Capture the cell that displays the provided text and extract its (x, y) central coordinate. 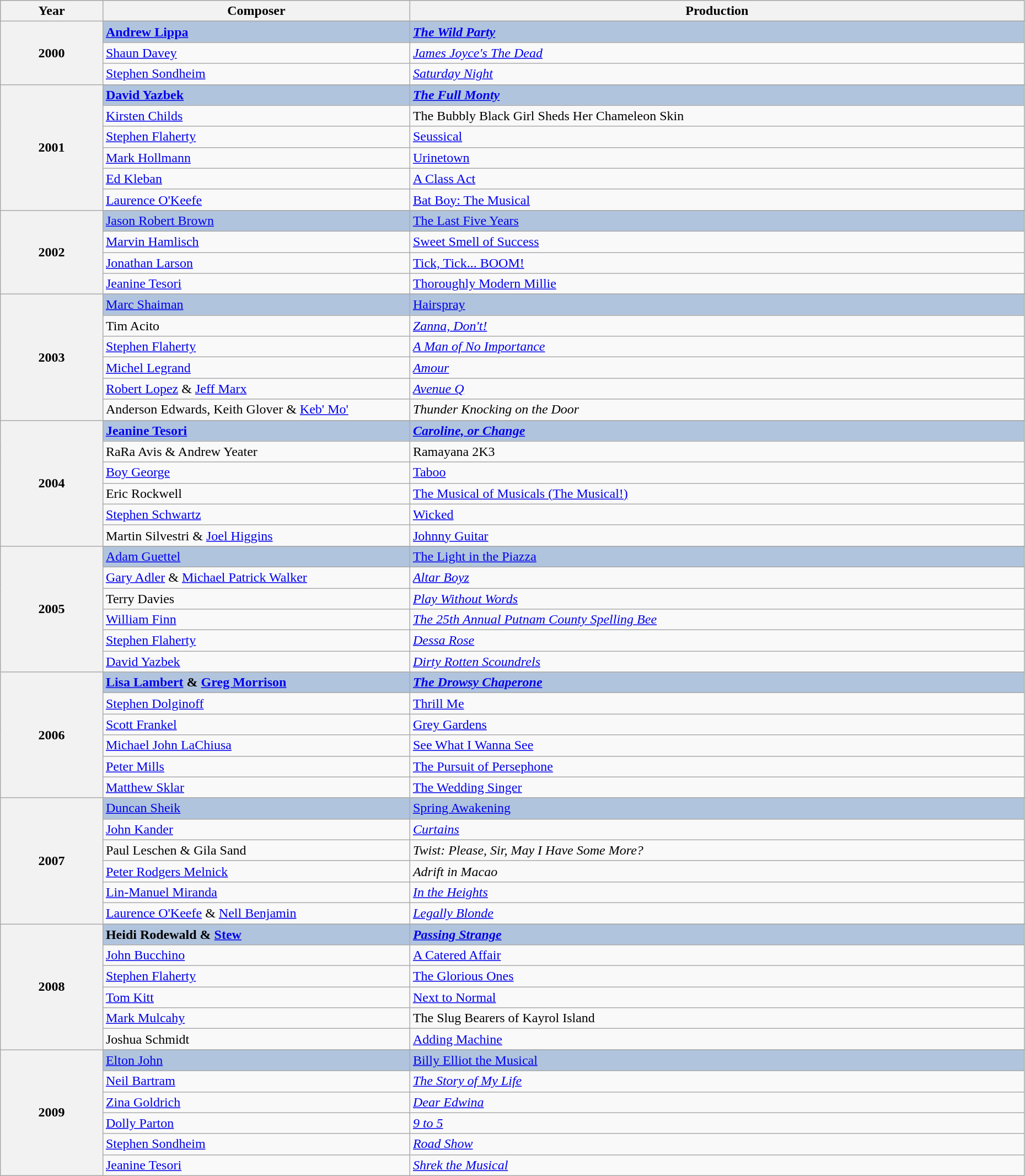
Ramayana 2K3 (717, 452)
Spring Awakening (717, 808)
Hairspray (717, 305)
John Bucchino (256, 955)
Curtains (717, 829)
Zanna, Don't! (717, 326)
The Wild Party (717, 32)
Taboo (717, 472)
In the Heights (717, 892)
Thrill Me (717, 704)
The Wedding Singer (717, 787)
Dear Edwina (717, 1102)
Shrek the Musical (717, 1165)
Caroline, or Change (717, 431)
Terry Davies (256, 598)
Andrew Lippa (256, 32)
Peter Rodgers Melnick (256, 871)
2007 (52, 861)
Grey Gardens (717, 724)
William Finn (256, 620)
The Bubbly Black Girl Sheds Her Chameleon Skin (717, 116)
Anderson Edwards, Keith Glover & Keb' Mo' (256, 410)
Production (717, 11)
Tom Kitt (256, 997)
Michel Legrand (256, 368)
Wicked (717, 514)
Lisa Lambert & Greg Morrison (256, 683)
Mark Mulcahy (256, 1018)
Robert Lopez & Jeff Marx (256, 389)
A Catered Affair (717, 955)
Michael John LaChiusa (256, 745)
Gary Adler & Michael Patrick Walker (256, 577)
Amour (717, 368)
Thoroughly Modern Millie (717, 284)
Adrift in Macao (717, 871)
Dessa Rose (717, 641)
Urinetown (717, 158)
The Story of My Life (717, 1081)
Peter Mills (256, 766)
2005 (52, 609)
Johnny Guitar (717, 535)
2002 (52, 252)
The Full Monty (717, 95)
Composer (256, 11)
Stephen Schwartz (256, 514)
Tim Acito (256, 326)
Dolly Parton (256, 1123)
Play Without Words (717, 598)
Heidi Rodewald & Stew (256, 935)
Dirty Rotten Scoundrels (717, 662)
Sweet Smell of Success (717, 241)
Marc Shaiman (256, 305)
James Joyce's The Dead (717, 53)
Altar Boyz (717, 577)
Passing Strange (717, 935)
The Pursuit of Persephone (717, 766)
2000 (52, 53)
Adam Guettel (256, 556)
Tick, Tick... BOOM! (717, 263)
The Glorious Ones (717, 976)
Joshua Schmidt (256, 1039)
Lin-Manuel Miranda (256, 892)
2001 (52, 147)
Adding Machine (717, 1039)
Shaun Davey (256, 53)
2009 (52, 1113)
Neil Bartram (256, 1081)
John Kander (256, 829)
2003 (52, 357)
Boy George (256, 472)
Avenue Q (717, 389)
Eric Rockwell (256, 493)
Marvin Hamlisch (256, 241)
Zina Goldrich (256, 1102)
A Class Act (717, 179)
Scott Frankel (256, 724)
Road Show (717, 1144)
Seussical (717, 137)
Year (52, 11)
Stephen Dolginoff (256, 704)
Jonathan Larson (256, 263)
Laurence O'Keefe (256, 200)
Duncan Sheik (256, 808)
Saturday Night (717, 74)
See What I Wanna See (717, 745)
Billy Elliot the Musical (717, 1060)
The Slug Bearers of Kayrol Island (717, 1018)
9 to 5 (717, 1123)
Kirsten Childs (256, 116)
Next to Normal (717, 997)
2008 (52, 987)
Laurence O'Keefe & Nell Benjamin (256, 913)
Bat Boy: The Musical (717, 200)
Twist: Please, Sir, May I Have Some More? (717, 850)
Jason Robert Brown (256, 221)
Thunder Knocking on the Door (717, 410)
2006 (52, 735)
RaRa Avis & Andrew Yeater (256, 452)
Ed Kleban (256, 179)
Matthew Sklar (256, 787)
Mark Hollmann (256, 158)
Martin Silvestri & Joel Higgins (256, 535)
A Man of No Importance (717, 347)
The 25th Annual Putnam County Spelling Bee (717, 620)
Legally Blonde (717, 913)
The Drowsy Chaperone (717, 683)
The Last Five Years (717, 221)
Elton John (256, 1060)
2004 (52, 483)
The Musical of Musicals (The Musical!) (717, 493)
The Light in the Piazza (717, 556)
Paul Leschen & Gila Sand (256, 850)
